Extract the [x, y] coordinate from the center of the cell holding the provided text.  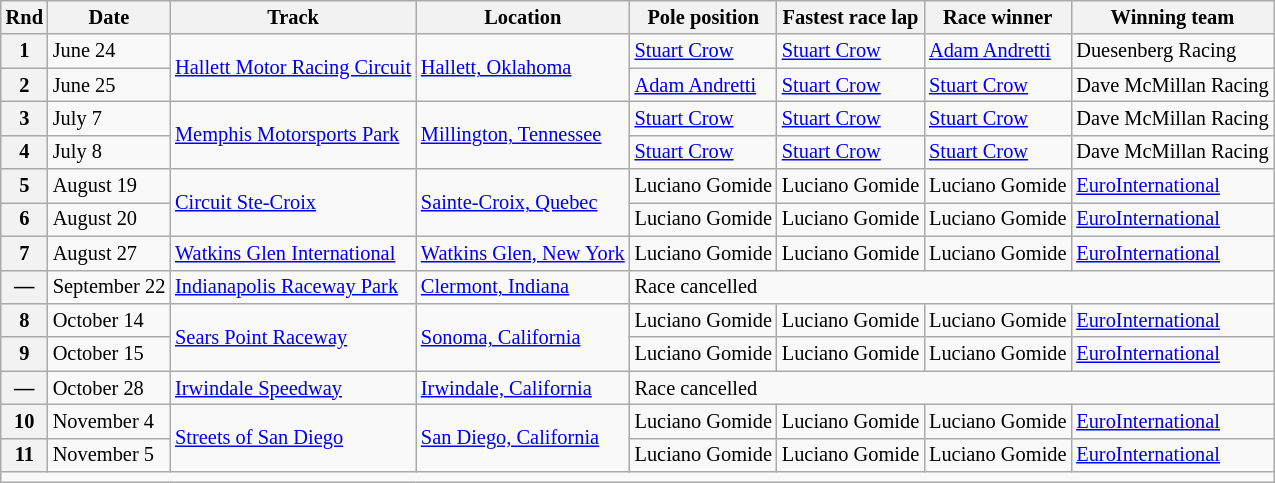
Indianapolis Raceway Park [293, 287]
Sainte-Croix, Quebec [523, 202]
August 19 [109, 186]
July 7 [109, 118]
8 [24, 320]
Duesenberg Racing [1172, 51]
5 [24, 186]
6 [24, 219]
Circuit Ste-Croix [293, 202]
Irwindale, California [523, 388]
Streets of San Diego [293, 438]
Sears Point Raceway [293, 336]
4 [24, 152]
October 15 [109, 354]
Hallett Motor Racing Circuit [293, 68]
9 [24, 354]
Pole position [704, 17]
3 [24, 118]
1 [24, 51]
10 [24, 421]
Winning team [1172, 17]
November 4 [109, 421]
November 5 [109, 455]
June 25 [109, 85]
August 27 [109, 253]
October 14 [109, 320]
Clermont, Indiana [523, 287]
Race winner [998, 17]
September 22 [109, 287]
Rnd [24, 17]
Irwindale Speedway [293, 388]
Millington, Tennessee [523, 134]
Fastest race lap [850, 17]
June 24 [109, 51]
October 28 [109, 388]
Sonoma, California [523, 336]
Track [293, 17]
August 20 [109, 219]
San Diego, California [523, 438]
July 8 [109, 152]
Watkins Glen, New York [523, 253]
11 [24, 455]
Location [523, 17]
Hallett, Oklahoma [523, 68]
Watkins Glen International [293, 253]
2 [24, 85]
Memphis Motorsports Park [293, 134]
Date [109, 17]
7 [24, 253]
